Output the [x, y] coordinate of the center of the cell containing the given text.  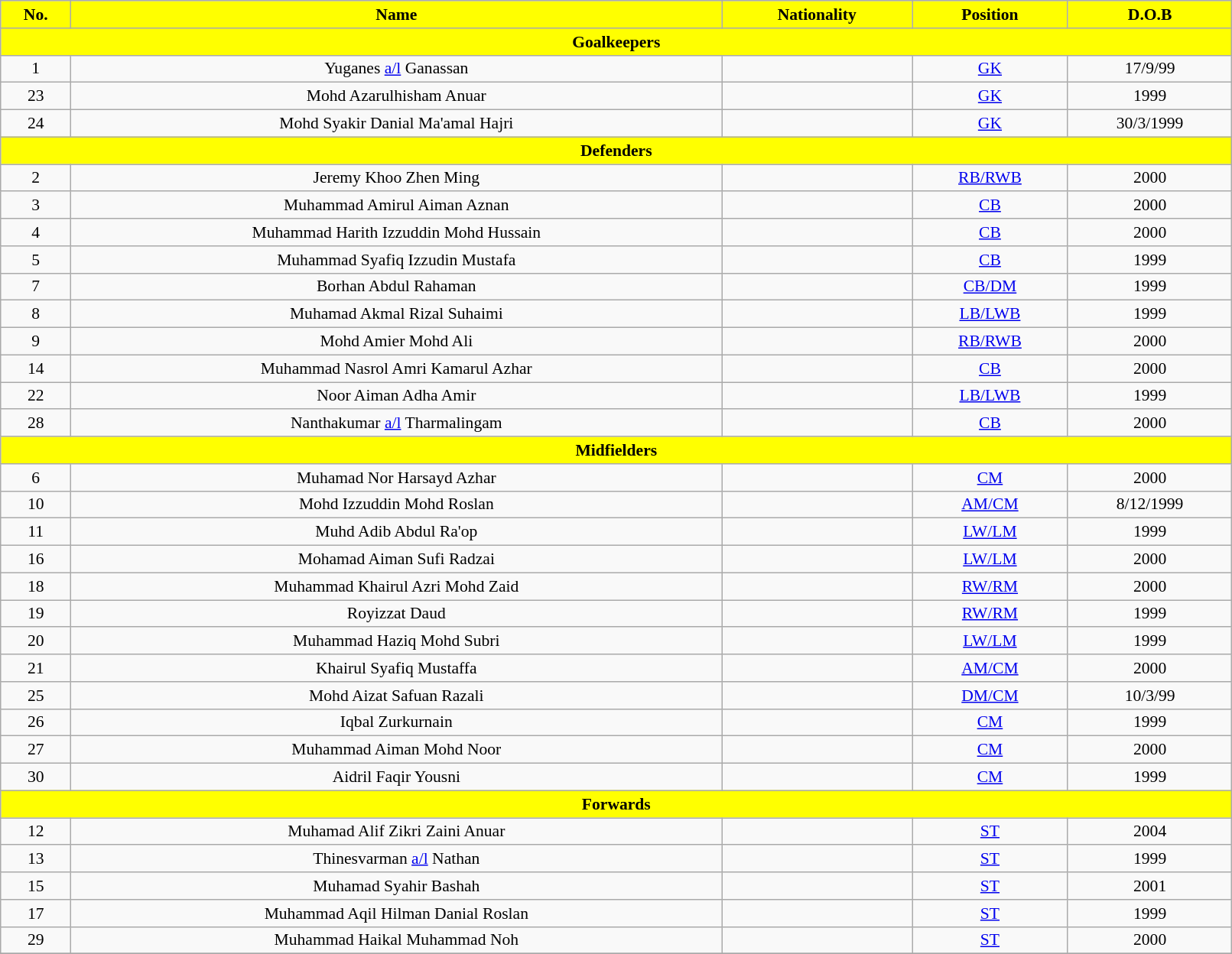
11 [36, 532]
Nationality [817, 15]
14 [36, 368]
Midfielders [616, 450]
17/9/99 [1149, 69]
No. [36, 15]
26 [36, 722]
29 [36, 940]
20 [36, 641]
2004 [1149, 832]
15 [36, 886]
23 [36, 96]
Khairul Syafiq Mustaffa [396, 668]
2001 [1149, 886]
Royizzat Daud [396, 614]
4 [36, 232]
Muhamad Nor Harsayd Azhar [396, 478]
6 [36, 478]
Muhammad Syafiq Izzudin Mustafa [396, 260]
Nanthakumar a/l Tharmalingam [396, 423]
Muhammad Aqil Hilman Danial Roslan [396, 913]
17 [36, 913]
Mohd Aizat Safuan Razali [396, 696]
22 [36, 396]
Iqbal Zurkurnain [396, 722]
Mohd Izzuddin Mohd Roslan [396, 505]
8 [36, 314]
Aidril Faqir Yousni [396, 777]
Muhammad Nasrol Amri Kamarul Azhar [396, 368]
24 [36, 124]
3 [36, 206]
Mohamad Aiman Sufi Radzai [396, 560]
25 [36, 696]
Borhan Abdul Rahaman [396, 287]
30/3/1999 [1149, 124]
Muhammad Khairul Azri Mohd Zaid [396, 586]
Forwards [616, 804]
Mohd Amier Mohd Ali [396, 342]
Mohd Azarulhisham Anuar [396, 96]
Name [396, 15]
Muhammad Amirul Aiman Aznan [396, 206]
Thinesvarman a/l Nathan [396, 859]
27 [36, 750]
Muhamad Alif Zikri Zaini Anuar [396, 832]
8/12/1999 [1149, 505]
Muhamad Akmal Rizal Suhaimi [396, 314]
21 [36, 668]
Goalkeepers [616, 42]
28 [36, 423]
2 [36, 178]
Noor Aiman Adha Amir [396, 396]
1 [36, 69]
30 [36, 777]
Muhamad Syahir Bashah [396, 886]
18 [36, 586]
5 [36, 260]
CB/DM [990, 287]
Muhammad Harith Izzuddin Mohd Hussain [396, 232]
Muhammad Haziq Mohd Subri [396, 641]
Jeremy Khoo Zhen Ming [396, 178]
Defenders [616, 151]
DM/CM [990, 696]
7 [36, 287]
Muhd Adib Abdul Ra'op [396, 532]
Yuganes a/l Ganassan [396, 69]
16 [36, 560]
Muhammad Aiman Mohd Noor [396, 750]
D.O.B [1149, 15]
12 [36, 832]
9 [36, 342]
Mohd Syakir Danial Ma'amal Hajri [396, 124]
10 [36, 505]
10/3/99 [1149, 696]
13 [36, 859]
Position [990, 15]
19 [36, 614]
Muhammad Haikal Muhammad Noh [396, 940]
